For the text-containing cell, return its midpoint in (X, Y) coordinate format. 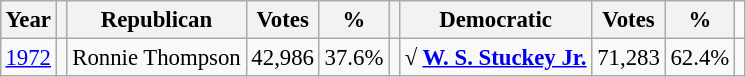
71,283 (628, 57)
62.4% (700, 57)
Year (28, 20)
42,986 (282, 57)
Democratic (496, 20)
√ W. S. Stuckey Jr. (496, 57)
1972 (28, 57)
Ronnie Thompson (156, 57)
Republican (156, 20)
37.6% (354, 57)
